Determine the [x, y] coordinate at the center of the cell enclosing the given text.  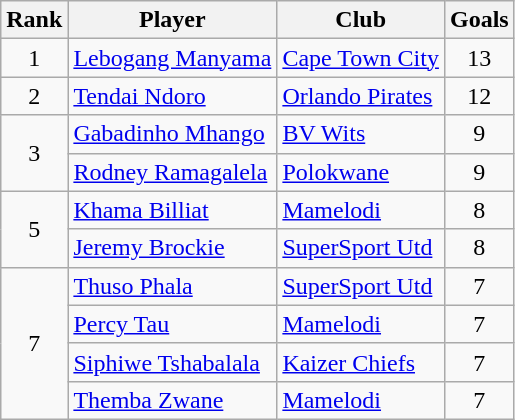
2 [34, 96]
Themba Zwane [172, 400]
Percy Tau [172, 324]
Siphiwe Tshabalala [172, 362]
5 [34, 229]
Kaizer Chiefs [361, 362]
3 [34, 153]
Rank [34, 20]
Polokwane [361, 172]
12 [479, 96]
Orlando Pirates [361, 96]
Lebogang Manyama [172, 58]
Club [361, 20]
Player [172, 20]
Gabadinho Mhango [172, 134]
Khama Billiat [172, 210]
BV Wits [361, 134]
Cape Town City [361, 58]
1 [34, 58]
13 [479, 58]
Rodney Ramagalela [172, 172]
Goals [479, 20]
Tendai Ndoro [172, 96]
Thuso Phala [172, 286]
Jeremy Brockie [172, 248]
